Return the [X, Y] coordinate for the center point of the cell that contains the specified text.  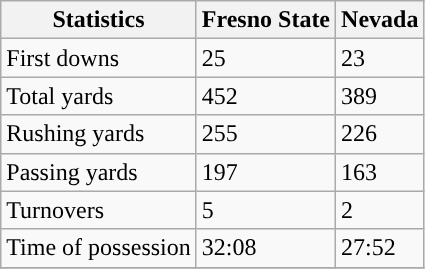
Passing yards [99, 172]
27:52 [380, 248]
255 [266, 134]
389 [380, 96]
Nevada [380, 20]
First downs [99, 58]
2 [380, 210]
226 [380, 134]
5 [266, 210]
Total yards [99, 96]
25 [266, 58]
Statistics [99, 20]
452 [266, 96]
Turnovers [99, 210]
163 [380, 172]
Rushing yards [99, 134]
32:08 [266, 248]
23 [380, 58]
197 [266, 172]
Time of possession [99, 248]
Fresno State [266, 20]
